Return the [X, Y] coordinate for the center point of the cell that contains the specified text.  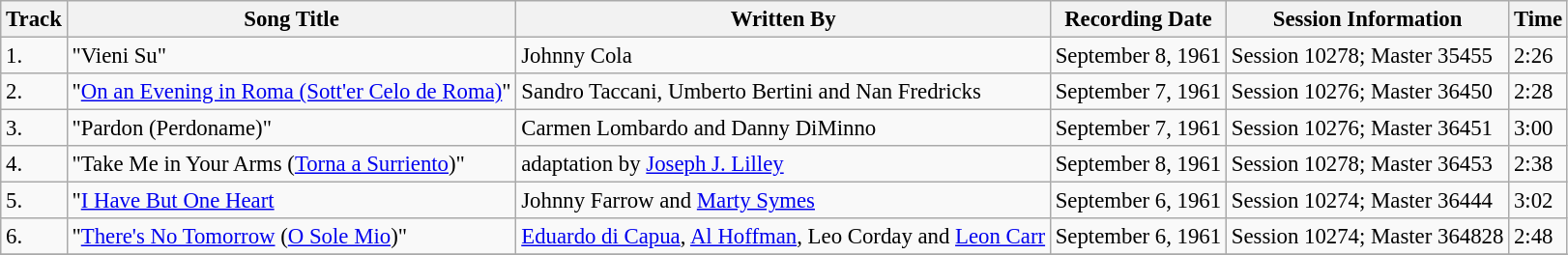
Written By [783, 19]
Recording Date [1138, 19]
"On an Evening in Roma (Sott'er Celo de Roma)" [292, 92]
2. [34, 92]
"Vieni Su" [292, 56]
"Pardon (Perdoname)" [292, 128]
Session 10276; Master 36450 [1367, 92]
Eduardo di Capua, Al Hoffman, Leo Corday and Leon Carr [783, 237]
"I Have But One Heart [292, 201]
Carmen Lombardo and Danny DiMinno [783, 128]
1. [34, 56]
2:28 [1539, 92]
3:02 [1539, 201]
"There's No Tomorrow (O Sole Mio)" [292, 237]
adaptation by Joseph J. Lilley [783, 164]
Johnny Cola [783, 56]
Session Information [1367, 19]
Time [1539, 19]
2:48 [1539, 237]
2:26 [1539, 56]
Session 10274; Master 36444 [1367, 201]
5. [34, 201]
"Take Me in Your Arms (Torna a Surriento)" [292, 164]
Track [34, 19]
3:00 [1539, 128]
Song Title [292, 19]
Session 10276; Master 36451 [1367, 128]
Johnny Farrow and Marty Symes [783, 201]
2:38 [1539, 164]
4. [34, 164]
Sandro Taccani, Umberto Bertini and Nan Fredricks [783, 92]
Session 10278; Master 36453 [1367, 164]
6. [34, 237]
Session 10274; Master 364828 [1367, 237]
3. [34, 128]
Session 10278; Master 35455 [1367, 56]
